Provide the [x, y] coordinate of the cell's center where the given text is located.  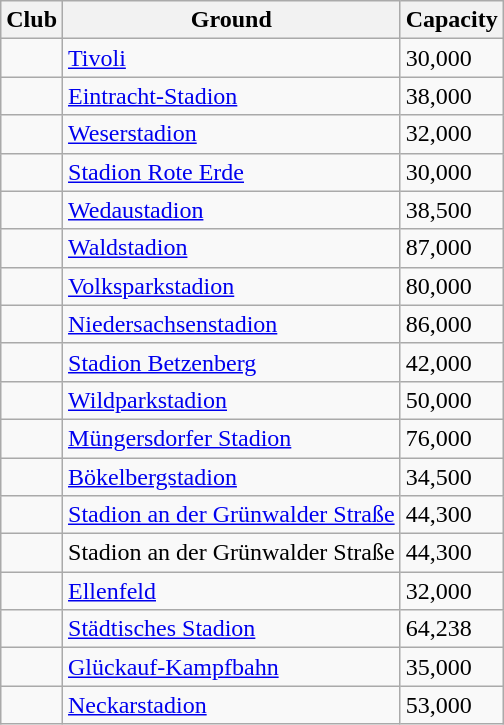
38,500 [452, 210]
42,000 [452, 362]
Volksparkstadion [232, 286]
86,000 [452, 324]
64,238 [452, 629]
Weserstadion [232, 134]
Capacity [452, 20]
Neckarstadion [232, 705]
Tivoli [232, 58]
Stadion Betzenberg [232, 362]
Ellenfeld [232, 591]
Waldstadion [232, 248]
Eintracht-Stadion [232, 96]
80,000 [452, 286]
Club [32, 20]
35,000 [452, 667]
Ground [232, 20]
Stadion Rote Erde [232, 172]
76,000 [452, 438]
Wedaustadion [232, 210]
Niedersachsenstadion [232, 324]
Müngersdorfer Stadion [232, 438]
53,000 [452, 705]
34,500 [452, 477]
Bökelbergstadion [232, 477]
Wildparkstadion [232, 400]
Glückauf-Kampfbahn [232, 667]
Städtisches Stadion [232, 629]
38,000 [452, 96]
50,000 [452, 400]
87,000 [452, 248]
